Output the [X, Y] coordinate of the center of the cell containing the given text.  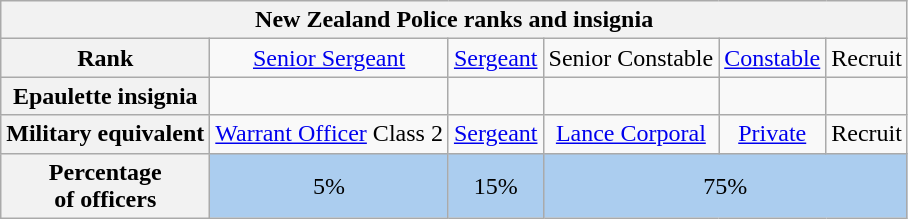
Rank [106, 58]
Senior Constable [631, 58]
75% [725, 186]
Private [772, 134]
Senior Sergeant [330, 58]
Warrant Officer Class 2 [330, 134]
Constable [772, 58]
New Zealand Police ranks and insignia [454, 20]
Lance Corporal [631, 134]
15% [496, 186]
Military equivalent [106, 134]
5% [330, 186]
Percentageof officers [106, 186]
Epaulette insignia [106, 96]
